Identify which cell holds the provided text, then report its (x, y) central coordinate. 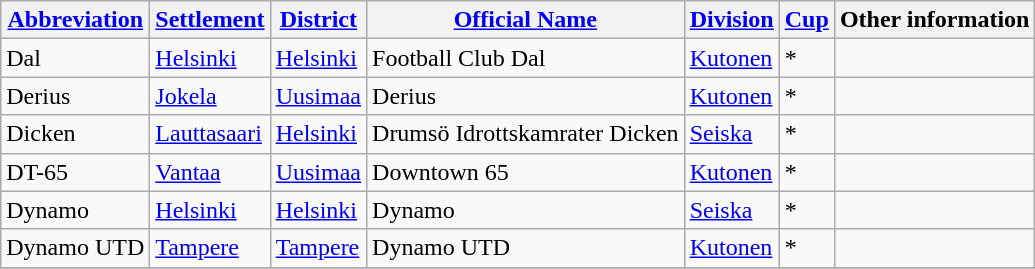
Vantaa (210, 172)
Official Name (526, 20)
Abbreviation (76, 20)
Downtown 65 (526, 172)
District (318, 20)
Football Club Dal (526, 58)
Drumsö Idrottskamrater Dicken (526, 134)
DT-65 (76, 172)
Jokela (210, 96)
Settlement (210, 20)
Other information (934, 20)
Cup (806, 20)
Lauttasaari (210, 134)
Dicken (76, 134)
Division (732, 20)
Dal (76, 58)
